Pinpoint the cell where the given text exists, returning its (x, y) midpoint coordinate. 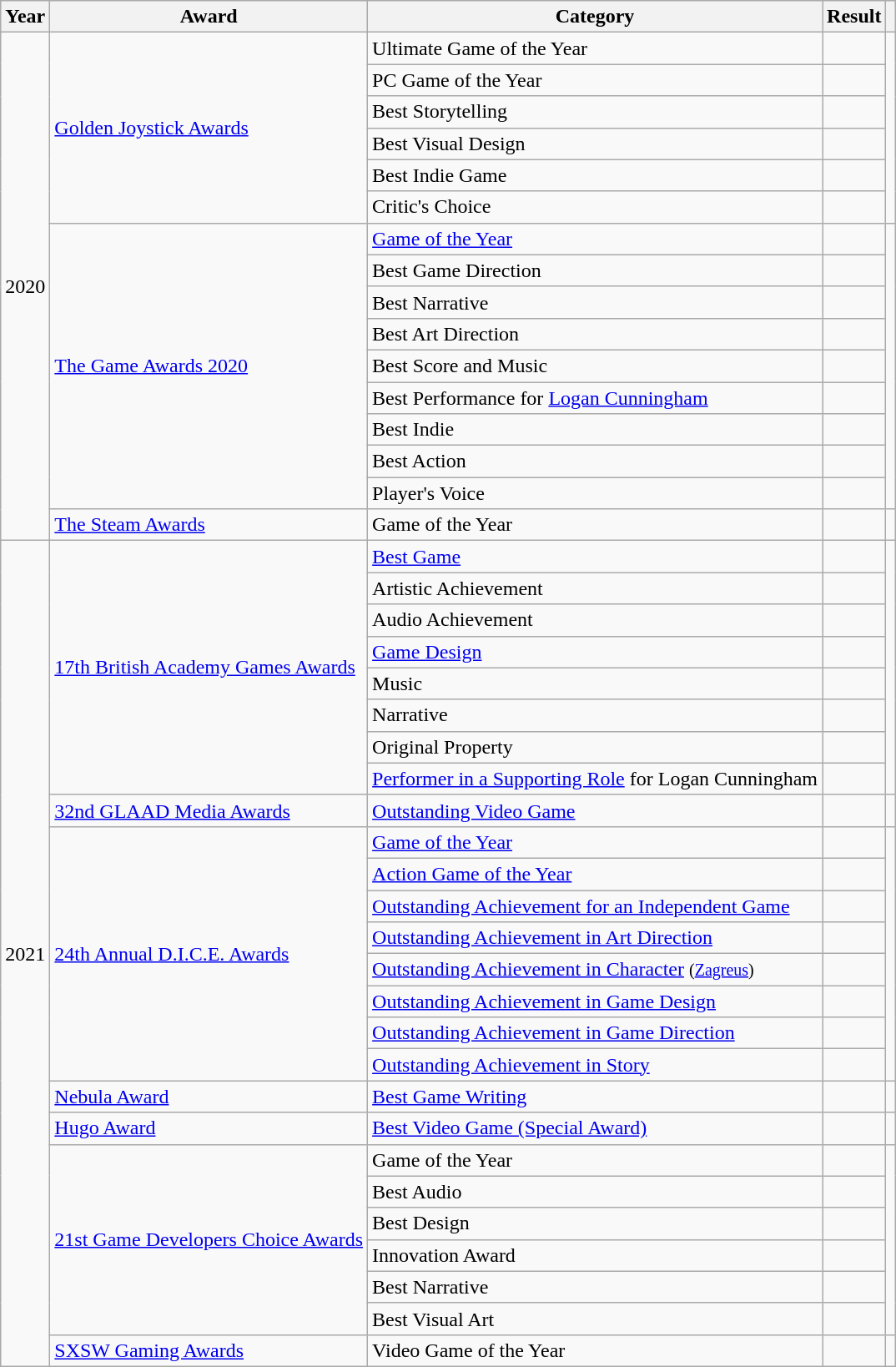
Best Performance for Logan Cunningham (596, 398)
The Game Awards 2020 (209, 366)
Hugo Award (209, 1128)
2021 (25, 954)
Outstanding Achievement in Game Direction (596, 1033)
Category (596, 17)
32nd GLAAD Media Awards (209, 810)
Best Visual Art (596, 1319)
Game Design (596, 652)
Narrative (596, 715)
PC Game of the Year (596, 80)
Best Game Writing (596, 1097)
Best Video Game (Special Award) (596, 1128)
21st Game Developers Choice Awards (209, 1239)
Best Score and Music (596, 366)
Best Game Direction (596, 270)
2020 (25, 287)
Nebula Award (209, 1097)
Critic's Choice (596, 207)
The Steam Awards (209, 525)
Best Action (596, 462)
Best Indie (596, 430)
Award (209, 17)
Outstanding Achievement for an Independent Game (596, 905)
SXSW Gaming Awards (209, 1350)
Outstanding Achievement in Story (596, 1065)
Best Art Direction (596, 334)
Best Design (596, 1223)
Music (596, 683)
Outstanding Video Game (596, 810)
Audio Achievement (596, 620)
Best Game (596, 557)
Outstanding Achievement in Art Direction (596, 938)
Player's Voice (596, 493)
Best Indie Game (596, 175)
24th Annual D.I.C.E. Awards (209, 953)
Artistic Achievement (596, 588)
17th British Academy Games Awards (209, 668)
Best Visual Design (596, 144)
Outstanding Achievement in Game Design (596, 1001)
Outstanding Achievement in Character (Zagreus) (596, 970)
Golden Joystick Awards (209, 128)
Video Game of the Year (596, 1350)
Performer in a Supporting Role for Logan Cunningham (596, 779)
Innovation Award (596, 1255)
Best Storytelling (596, 112)
Ultimate Game of the Year (596, 48)
Result (854, 17)
Best Audio (596, 1192)
Action Game of the Year (596, 874)
Year (25, 17)
Original Property (596, 747)
